From the cell containing the given text, extract its center point as [X, Y] coordinate. 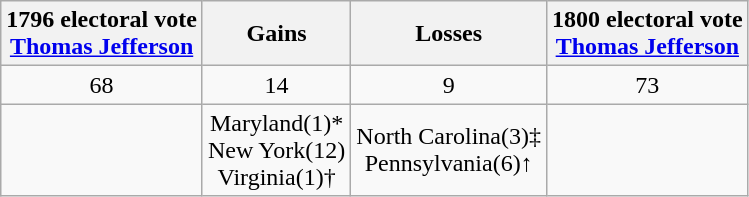
68 [102, 85]
1796 electoral voteThomas Jefferson [102, 34]
Losses [449, 34]
9 [449, 85]
73 [647, 85]
Maryland(1)*New York(12)Virginia(1)† [276, 150]
North Carolina(3)‡Pennsylvania(6)↑ [449, 150]
1800 electoral voteThomas Jefferson [647, 34]
Gains [276, 34]
14 [276, 85]
